Return (x, y) of the center of cell containing provided text 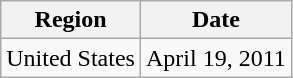
Date (216, 20)
April 19, 2011 (216, 58)
United States (71, 58)
Region (71, 20)
